Detect which cell encompasses the target text, then output its (x, y) center coordinate. 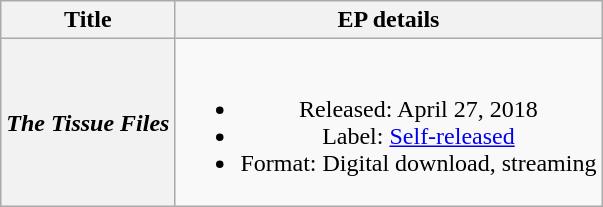
Title (88, 20)
EP details (388, 20)
Released: April 27, 2018Label: Self-releasedFormat: Digital download, streaming (388, 122)
The Tissue Files (88, 122)
